Provide the [x, y] coordinate of the cell's center where the given text is located.  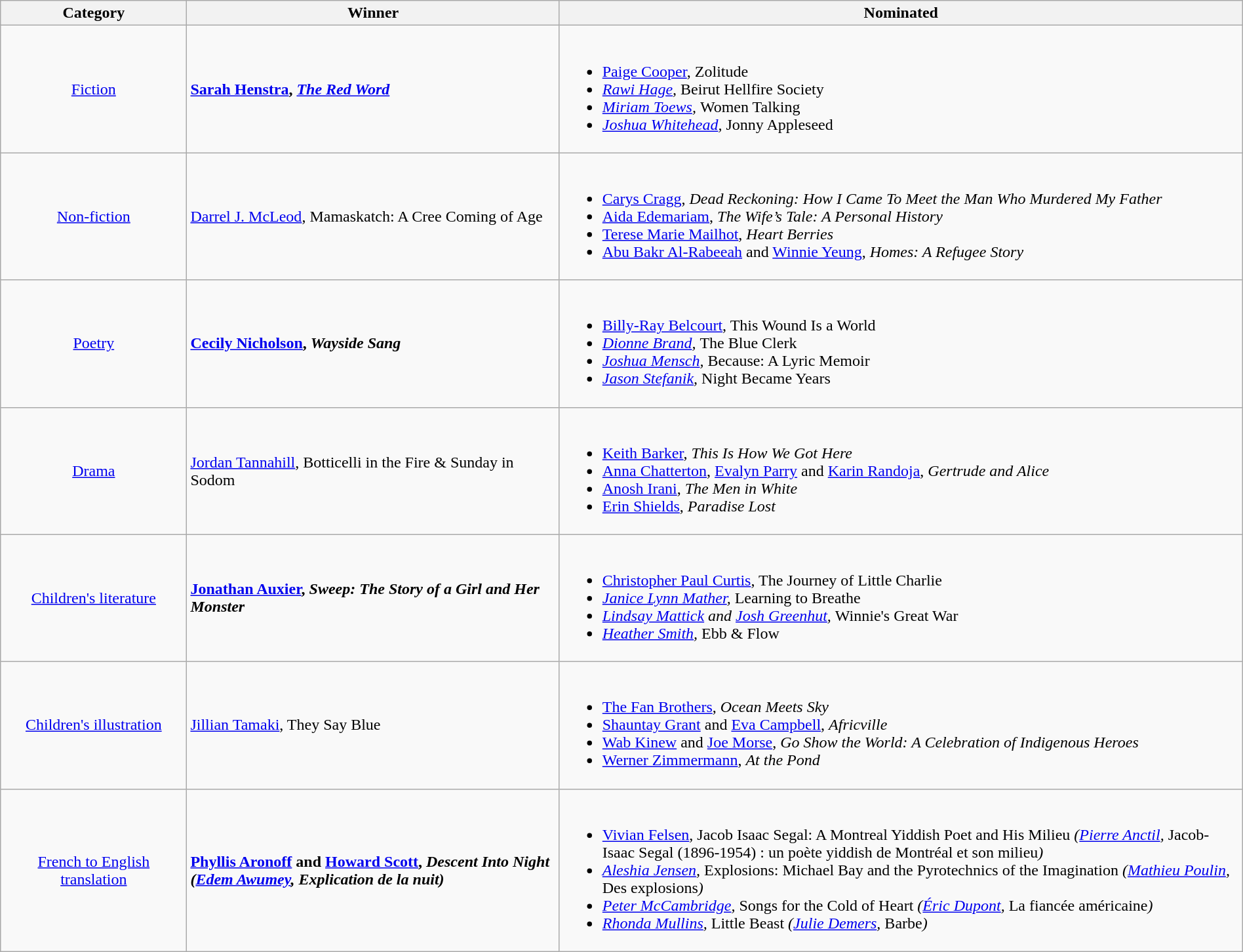
Billy-Ray Belcourt, This Wound Is a WorldDionne Brand, The Blue ClerkJoshua Mensch, Because: A Lyric MemoirJason Stefanik, Night Became Years [901, 344]
Winner [373, 13]
Children's illustration [94, 725]
Children's literature [94, 598]
Darrel J. McLeod, Mamaskatch: A Cree Coming of Age [373, 216]
Nominated [901, 13]
Poetry [94, 344]
Non-fiction [94, 216]
Cecily Nicholson, Wayside Sang [373, 344]
Jordan Tannahill, Botticelli in the Fire & Sunday in Sodom [373, 471]
Paige Cooper, ZolitudeRawi Hage, Beirut Hellfire SocietyMiriam Toews, Women TalkingJoshua Whitehead, Jonny Appleseed [901, 89]
Drama [94, 471]
French to English translation [94, 870]
Sarah Henstra, The Red Word [373, 89]
Fiction [94, 89]
Category [94, 13]
Phyllis Aronoff and Howard Scott, Descent Into Night (Edem Awumey, Explication de la nuit) [373, 870]
Jillian Tamaki, They Say Blue [373, 725]
Jonathan Auxier, Sweep: The Story of a Girl and Her Monster [373, 598]
